Return (x, y) of the center of cell containing provided text 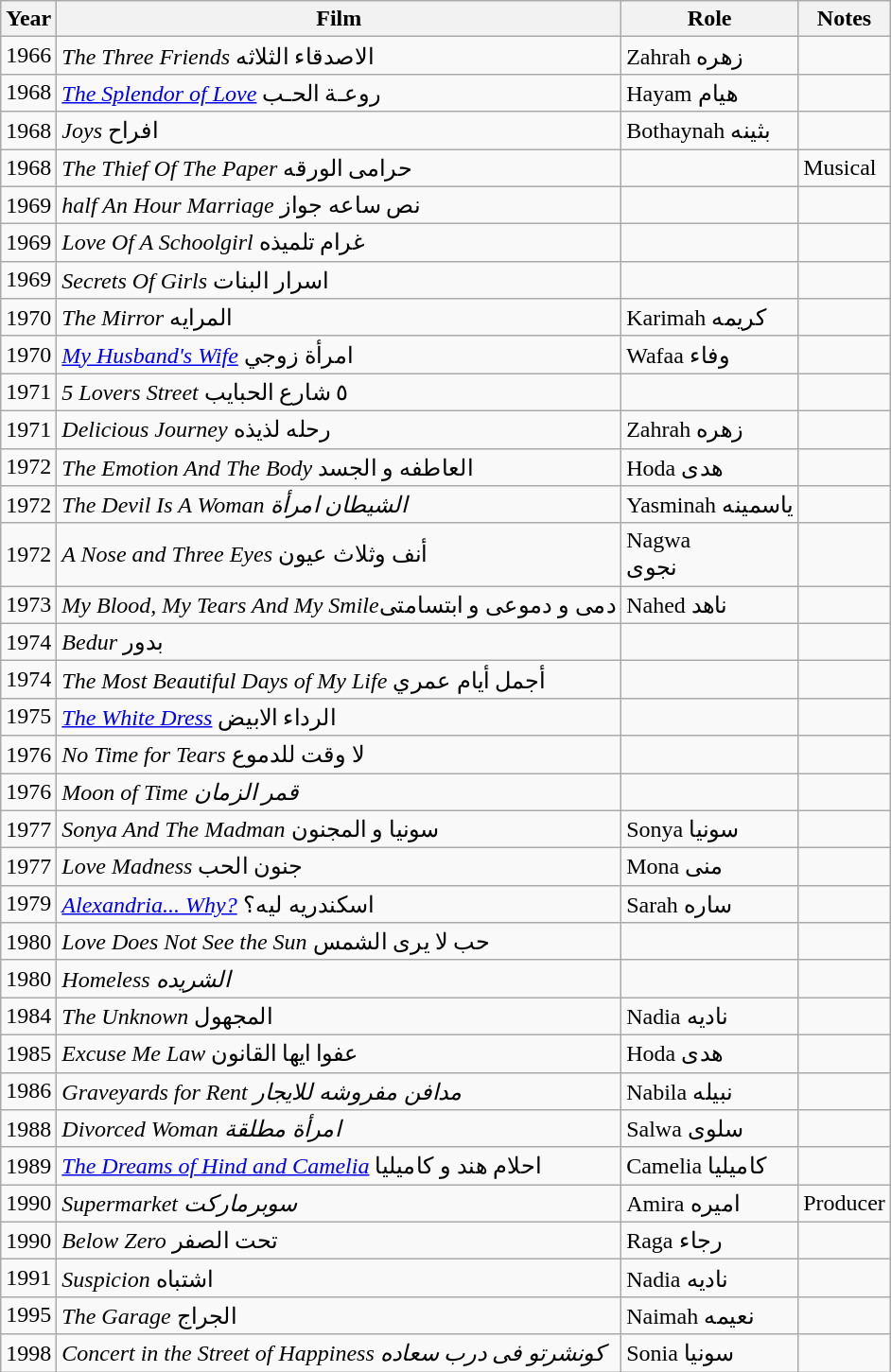
No Time for Tears لا وقت للدموع (339, 755)
Amira اميره (709, 1204)
1966 (28, 56)
1973 (28, 605)
Bothaynah بثينه (709, 130)
1995 (28, 1315)
Alexandria... Why? اسكندريه ليه؟ (339, 904)
My Blood, My Tears And My Smileدمى و دموعى و ابتسامتى (339, 605)
Notes (845, 19)
The Devil Is A Woman الشيطان امرأة (339, 505)
The Mirror المرايه (339, 318)
Divorced Woman امرأة مطلقة (339, 1129)
5 Lovers Street ٥ شارع الحبايب (339, 392)
Nabila نبيله (709, 1091)
Concert in the Street of Happiness كونشرتو فى درب سعاده (339, 1353)
1986 (28, 1091)
The Garage الجراج (339, 1315)
Film (339, 19)
Salwa سلوى (709, 1129)
1985 (28, 1053)
Love Does Not See the Sun حب لا يرى الشمس (339, 942)
half An Hour Marriage نص ساعه جواز (339, 205)
The Splendor of Love روعـة الحـب (339, 93)
Supermarket سوبرماركت (339, 1204)
Sonia سونيا (709, 1353)
Sonya سونيا (709, 829)
The White Dress الرداء الابيض (339, 717)
Sonya And The Madman سونيا و المجنون (339, 829)
Delicious Journey رحله لذيذه (339, 429)
The Most Beautiful Days of My Life أجمل أيام عمري (339, 680)
1989 (28, 1166)
Love Madness جنون الحب (339, 867)
The Thief Of The Paper حرامى الورقه (339, 168)
1975 (28, 717)
The Three Friends الاصدقاء الثلاثه (339, 56)
1984 (28, 1016)
Secrets Of Girls اسرار البنات (339, 280)
The Emotion And The Body العاطفه و الجسد (339, 467)
1988 (28, 1129)
Nagwaنجوى (709, 554)
Wafaa وفاء (709, 355)
Raga رجاء (709, 1241)
The Unknown المجهول (339, 1016)
Nahed ناهد (709, 605)
Love Of A Schoolgirl غرام تلميذه (339, 243)
Yasminah ياسمينه (709, 505)
Role (709, 19)
Naimah نعيمه (709, 1315)
Suspicion اشتباه (339, 1278)
Homeless الشريده (339, 979)
My Husband's Wife امرأة زوجي (339, 355)
Year (28, 19)
A Nose and Three Eyes أنف وثلاث عيون (339, 554)
Producer (845, 1204)
Joys افراح (339, 130)
Bedur بدور (339, 642)
1991 (28, 1278)
Below Zero تحت الصفر (339, 1241)
Karimah كريمه (709, 318)
Moon of Time قمر الزمان (339, 792)
1998 (28, 1353)
Mona منى (709, 867)
Excuse Me Law عفوا ايها القانون (339, 1053)
Camelia كاميليا (709, 1166)
Musical (845, 168)
The Dreams of Hind and Camelia احلام هند و كاميليا (339, 1166)
Hayam هيام (709, 93)
1979 (28, 904)
Sarah ساره (709, 904)
Graveyards for Rent مدافن مفروشه للايجار (339, 1091)
